Pinpoint the cell where the given text exists, returning its [X, Y] midpoint coordinate. 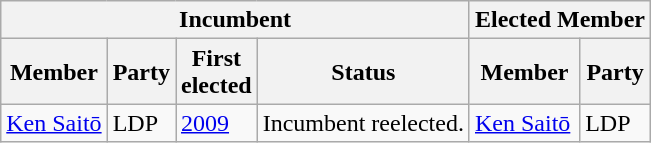
Incumbent [236, 20]
Firstelected [217, 72]
Status [363, 72]
2009 [217, 123]
Elected Member [560, 20]
Incumbent reelected. [363, 123]
